Provide the (X, Y) coordinate of the cell's center where the given text is located.  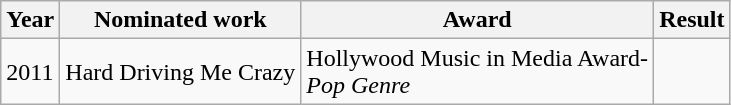
Nominated work (180, 20)
Award (478, 20)
Year (30, 20)
Hard Driving Me Crazy (180, 72)
2011 (30, 72)
Hollywood Music in Media Award- Pop Genre (478, 72)
Result (692, 20)
